Determine the (X, Y) coordinate at the center of the cell enclosing the given text.  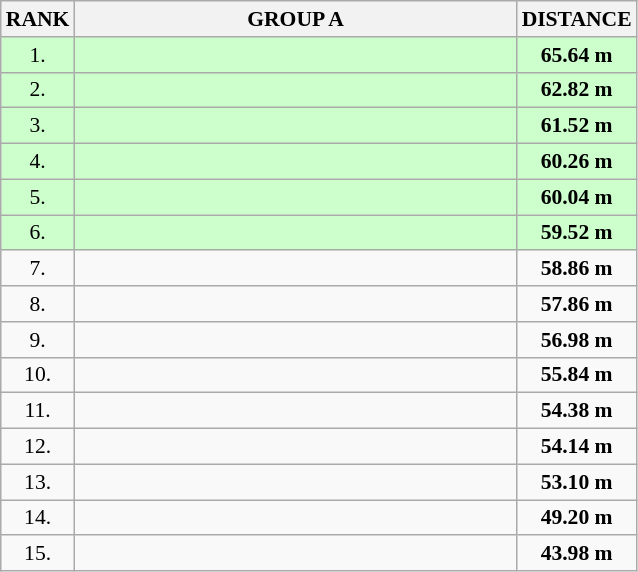
3. (38, 126)
53.10 m (577, 482)
8. (38, 304)
65.64 m (577, 55)
60.04 m (577, 197)
11. (38, 411)
56.98 m (577, 340)
13. (38, 482)
55.84 m (577, 375)
14. (38, 518)
54.38 m (577, 411)
DISTANCE (577, 19)
15. (38, 554)
49.20 m (577, 518)
4. (38, 162)
1. (38, 55)
RANK (38, 19)
9. (38, 340)
5. (38, 197)
61.52 m (577, 126)
58.86 m (577, 269)
7. (38, 269)
6. (38, 233)
43.98 m (577, 554)
57.86 m (577, 304)
10. (38, 375)
62.82 m (577, 90)
GROUP A (295, 19)
60.26 m (577, 162)
59.52 m (577, 233)
54.14 m (577, 447)
2. (38, 90)
12. (38, 447)
